For the text-containing cell, return its midpoint in (x, y) coordinate format. 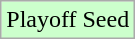
Playoff Seed (68, 20)
